From the cell containing the given text, extract its center point as [X, Y] coordinate. 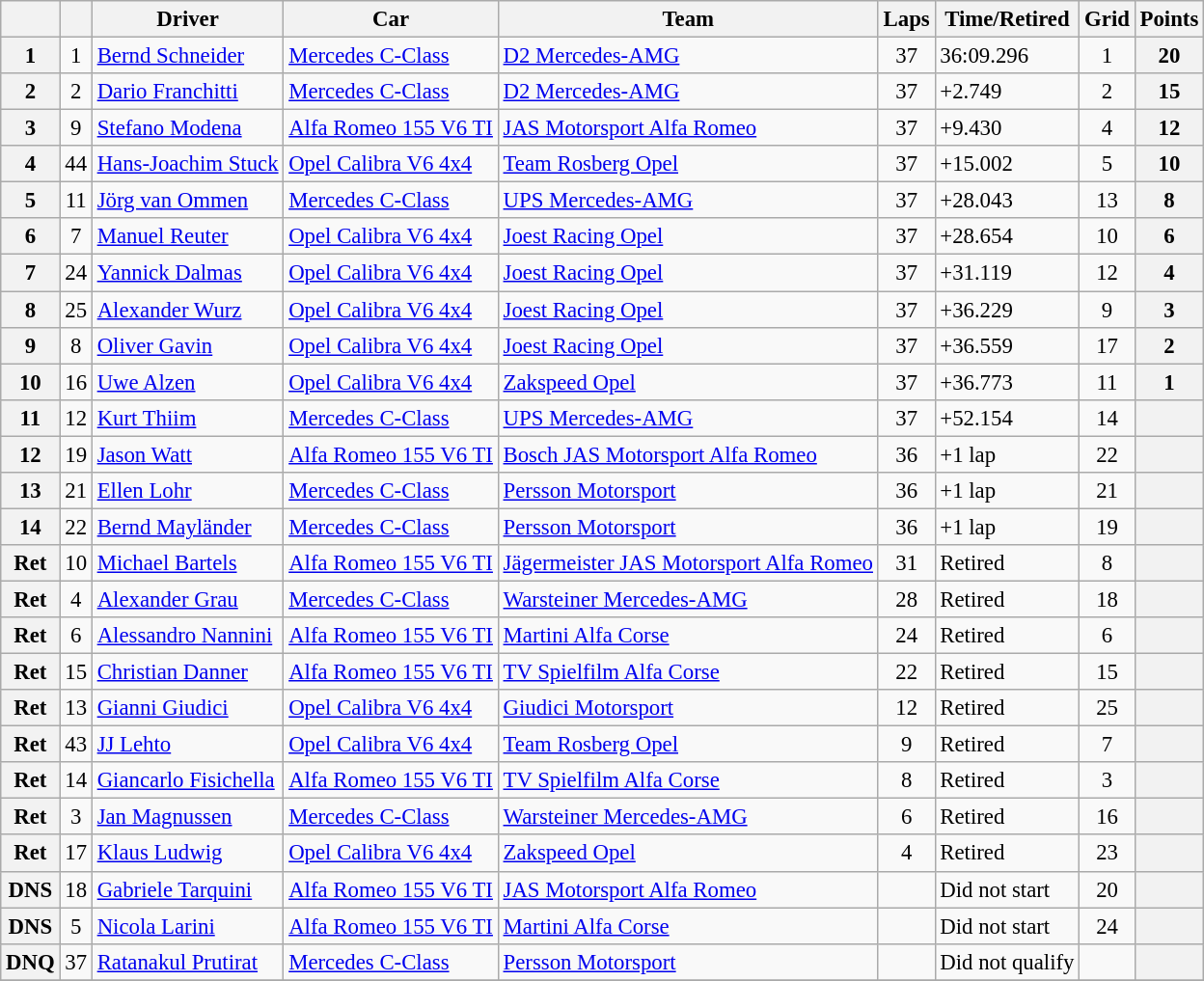
+9.430 [1007, 128]
+15.002 [1007, 164]
Nicola Larini [187, 926]
Jan Magnussen [187, 817]
Ellen Lohr [187, 491]
Team [688, 19]
Driver [187, 19]
+36.559 [1007, 345]
Yannick Dalmas [187, 273]
Jörg van Ommen [187, 201]
Stefano Modena [187, 128]
23 [1108, 854]
43 [75, 745]
Jason Watt [187, 454]
Klaus Ludwig [187, 854]
Michael Bartels [187, 563]
Ratanakul Prutirat [187, 962]
Hans-Joachim Stuck [187, 164]
44 [75, 164]
Laps [907, 19]
+36.773 [1007, 382]
+52.154 [1007, 418]
Jägermeister JAS Motorsport Alfa Romeo [688, 563]
+36.229 [1007, 310]
Alexander Wurz [187, 310]
Oliver Gavin [187, 345]
+28.654 [1007, 236]
Giancarlo Fisichella [187, 780]
Bosch JAS Motorsport Alfa Romeo [688, 454]
+28.043 [1007, 201]
Gabriele Tarquini [187, 889]
Kurt Thiim [187, 418]
Uwe Alzen [187, 382]
Manuel Reuter [187, 236]
Christian Danner [187, 672]
Bernd Schneider [187, 56]
Alexander Grau [187, 599]
+31.119 [1007, 273]
Alessandro Nannini [187, 636]
36:09.296 [1007, 56]
Giudici Motorsport [688, 708]
+2.749 [1007, 92]
JJ Lehto [187, 745]
28 [907, 599]
Car [391, 19]
31 [907, 563]
Grid [1108, 19]
Did not qualify [1007, 962]
Gianni Giudici [187, 708]
Time/Retired [1007, 19]
Points [1169, 19]
Bernd Mayländer [187, 527]
Dario Franchitti [187, 92]
DNQ [31, 962]
